Extract the [x, y] coordinate from the center of the cell holding the provided text.  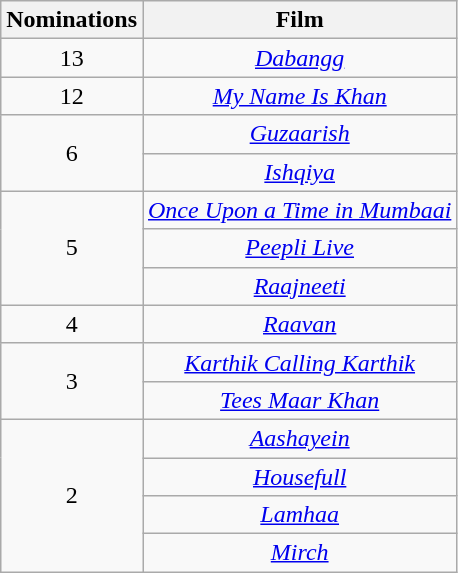
Tees Maar Khan [299, 400]
Raajneeti [299, 286]
My Name Is Khan [299, 96]
Nominations [72, 20]
2 [72, 495]
Mirch [299, 553]
Karthik Calling Karthik [299, 362]
12 [72, 96]
4 [72, 324]
Ishqiya [299, 172]
Once Upon a Time in Mumbaai [299, 210]
Film [299, 20]
3 [72, 381]
Dabangg [299, 58]
Peepli Live [299, 248]
Housefull [299, 477]
6 [72, 153]
Guzaarish [299, 134]
Lamhaa [299, 515]
5 [72, 248]
Raavan [299, 324]
Aashayein [299, 438]
13 [72, 58]
